Determine the [X, Y] coordinate at the center of the cell enclosing the given text.  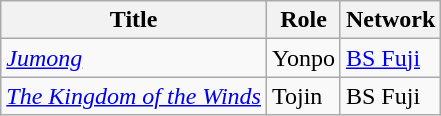
Jumong [134, 58]
Yonpo [303, 58]
Role [303, 20]
Tojin [303, 96]
The Kingdom of the Winds [134, 96]
Title [134, 20]
Network [390, 20]
